Detect which cell encompasses the target text, then output its (x, y) center coordinate. 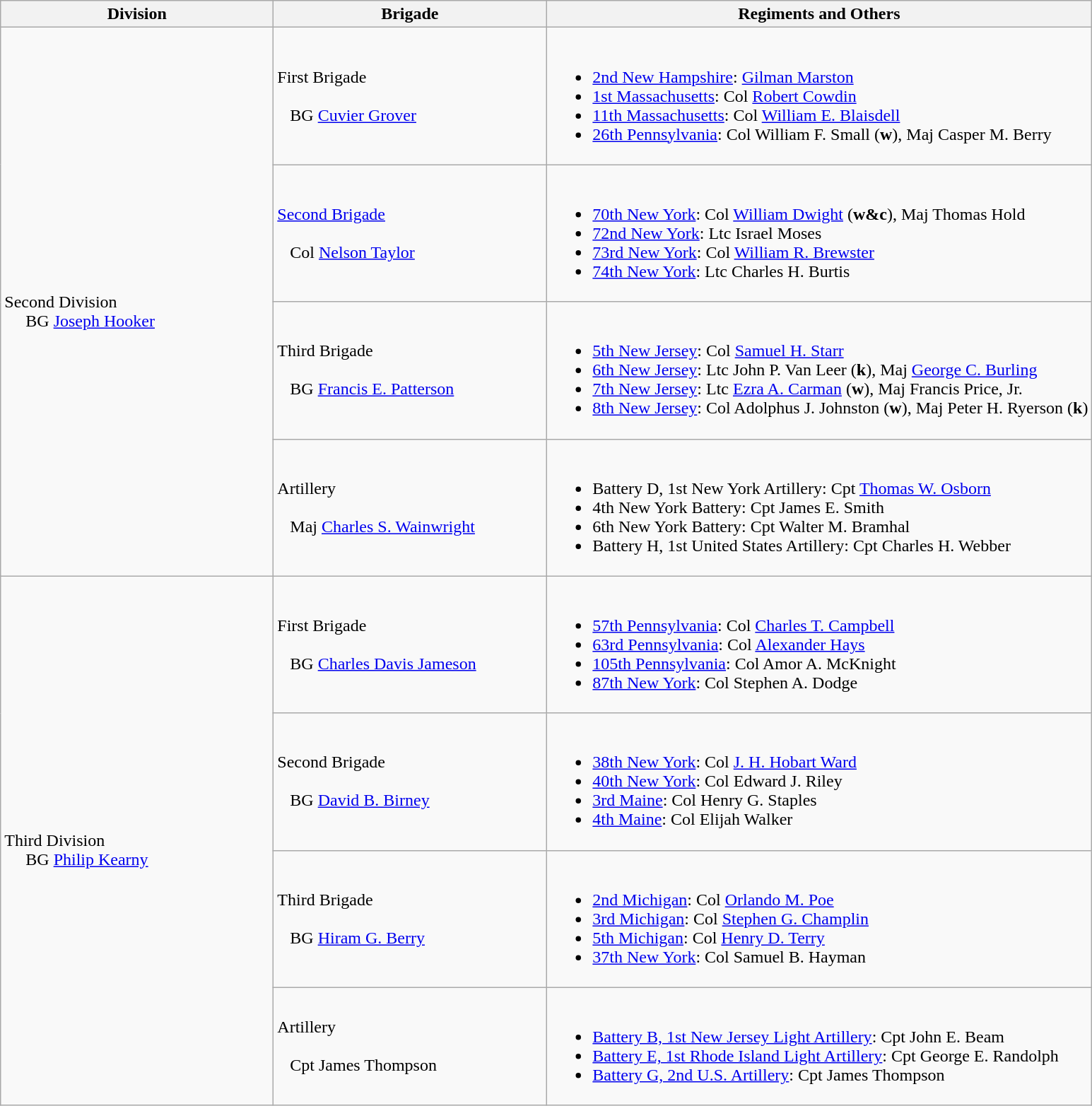
Second Brigade Col Nelson Taylor (410, 233)
Artillery Maj Charles S. Wainwright (410, 507)
2nd Michigan: Col Orlando M. Poe3rd Michigan: Col Stephen G. Champlin5th Michigan: Col Henry D. Terry37th New York: Col Samuel B. Hayman (819, 919)
First Brigade BG Charles Davis Jameson (410, 645)
Third Brigade BG Francis E. Patterson (410, 370)
38th New York: Col J. H. Hobart Ward40th New York: Col Edward J. Riley3rd Maine: Col Henry G. Staples4th Maine: Col Elijah Walker (819, 782)
Third Division BG Philip Kearny (137, 841)
Artillery Cpt James Thompson (410, 1046)
Third Brigade BG Hiram G. Berry (410, 919)
Second Brigade BG David B. Birney (410, 782)
Regiments and Others (819, 14)
Division (137, 14)
Brigade (410, 14)
Second Division BG Joseph Hooker (137, 302)
First Brigade BG Cuvier Grover (410, 96)
